For the text-containing cell, return its midpoint in (X, Y) coordinate format. 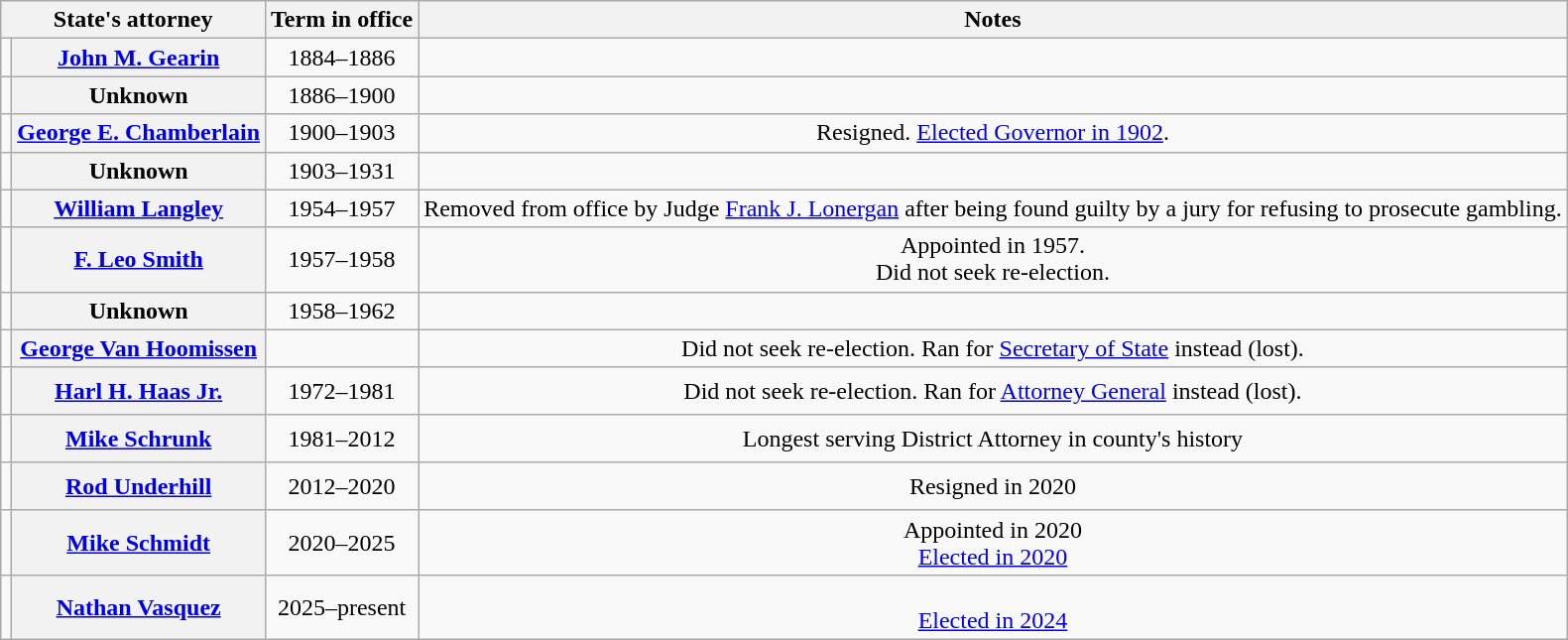
Appointed in 1957.Did not seek re-election. (994, 260)
George Van Hoomissen (139, 348)
1884–1886 (342, 58)
Elected in 2024 (994, 607)
1954–1957 (342, 208)
George E. Chamberlain (139, 133)
1900–1903 (342, 133)
2020–2025 (342, 542)
1886–1900 (342, 95)
Longest serving District Attorney in county's history (994, 439)
1903–1931 (342, 171)
F. Leo Smith (139, 260)
Appointed in 2020Elected in 2020 (994, 542)
Resigned. Elected Governor in 1902. (994, 133)
2012–2020 (342, 486)
Nathan Vasquez (139, 607)
Resigned in 2020 (994, 486)
Mike Schrunk (139, 439)
Did not seek re-election. Ran for Attorney General instead (lost). (994, 391)
2025–present (342, 607)
William Langley (139, 208)
Mike Schmidt (139, 542)
Did not seek re-election. Ran for Secretary of State instead (lost). (994, 348)
John M. Gearin (139, 58)
1972–1981 (342, 391)
1958–1962 (342, 311)
Term in office (342, 20)
1981–2012 (342, 439)
Removed from office by Judge Frank J. Lonergan after being found guilty by a jury for refusing to prosecute gambling. (994, 208)
Rod Underhill (139, 486)
Harl H. Haas Jr. (139, 391)
1957–1958 (342, 260)
State's attorney (133, 20)
Notes (994, 20)
